Locate the cell with the specified text and output its (x, y) center coordinate. 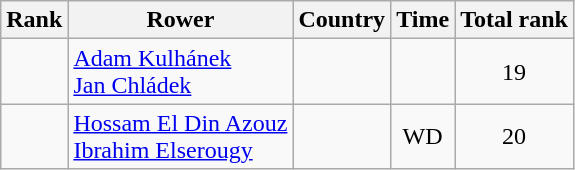
Country (342, 20)
19 (514, 72)
20 (514, 136)
Time (423, 20)
Adam KulhánekJan Chládek (180, 72)
Rower (180, 20)
WD (423, 136)
Total rank (514, 20)
Hossam El Din AzouzIbrahim Elserougy (180, 136)
Rank (34, 20)
